Scan for the cell matching the given text and deliver its [x, y] coordinate at center. 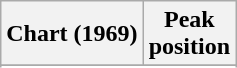
Peak position [189, 34]
Chart (1969) [72, 34]
